Provide the [x, y] coordinate of the cell's center where the given text is located.  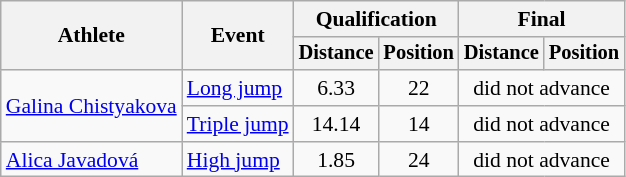
14 [419, 124]
Triple jump [238, 124]
Qualification [376, 19]
Final [542, 19]
22 [419, 88]
Event [238, 36]
6.33 [336, 88]
Long jump [238, 88]
Athlete [92, 36]
Galina Chistyakova [92, 106]
14.14 [336, 124]
